Provide the [X, Y] coordinate of the cell's center where the given text is located.  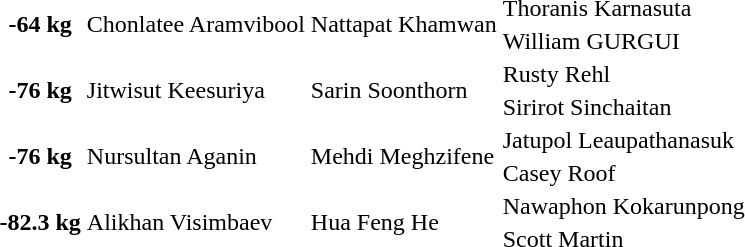
Mehdi Meghzifene [404, 156]
Jitwisut Keesuriya [196, 90]
Sarin Soonthorn [404, 90]
Nursultan Aganin [196, 156]
